Pinpoint the cell where the given text exists, returning its (x, y) midpoint coordinate. 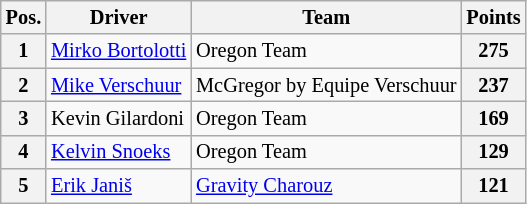
McGregor by Equipe Verschuur (326, 85)
129 (493, 152)
1 (24, 51)
Erik Janiš (118, 186)
5 (24, 186)
2 (24, 85)
3 (24, 118)
Kevin Gilardoni (118, 118)
237 (493, 85)
Gravity Charouz (326, 186)
Driver (118, 17)
Mike Verschuur (118, 85)
121 (493, 186)
Points (493, 17)
169 (493, 118)
275 (493, 51)
Team (326, 17)
Mirko Bortolotti (118, 51)
Pos. (24, 17)
Kelvin Snoeks (118, 152)
4 (24, 152)
